Capture the cell that displays the provided text and extract its [x, y] central coordinate. 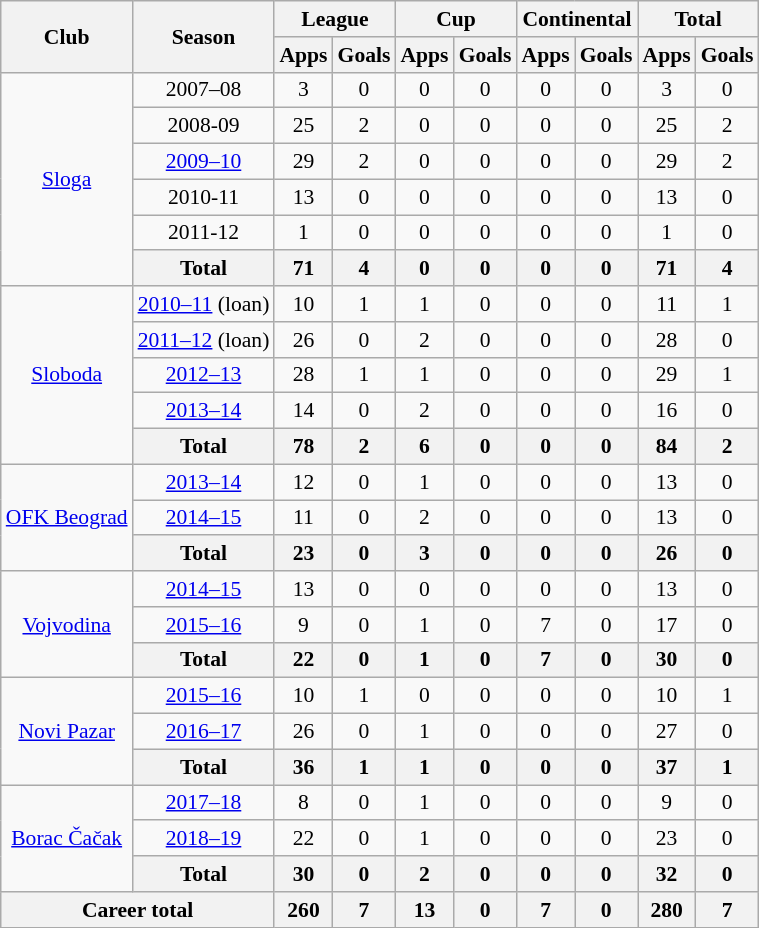
78 [303, 447]
Club [67, 36]
2010–11 (loan) [204, 304]
260 [303, 910]
17 [667, 625]
2012–13 [204, 375]
Season [204, 36]
16 [667, 411]
Borac Čačak [67, 838]
2011–12 (loan) [204, 340]
Sloboda [67, 375]
12 [303, 482]
League [334, 19]
Novi Pazar [67, 732]
Career total [138, 910]
32 [667, 874]
Sloga [67, 179]
14 [303, 411]
27 [667, 732]
2007–08 [204, 90]
2017–18 [204, 803]
37 [667, 767]
2016–17 [204, 732]
2010-11 [204, 197]
Continental [576, 19]
2009–10 [204, 162]
6 [424, 447]
2011-12 [204, 233]
OFK Beograd [67, 518]
8 [303, 803]
84 [667, 447]
Cup [456, 19]
280 [667, 910]
2018–19 [204, 839]
36 [303, 767]
Vojvodina [67, 624]
2008-09 [204, 126]
